Identify which cell holds the provided text, then report its [x, y] central coordinate. 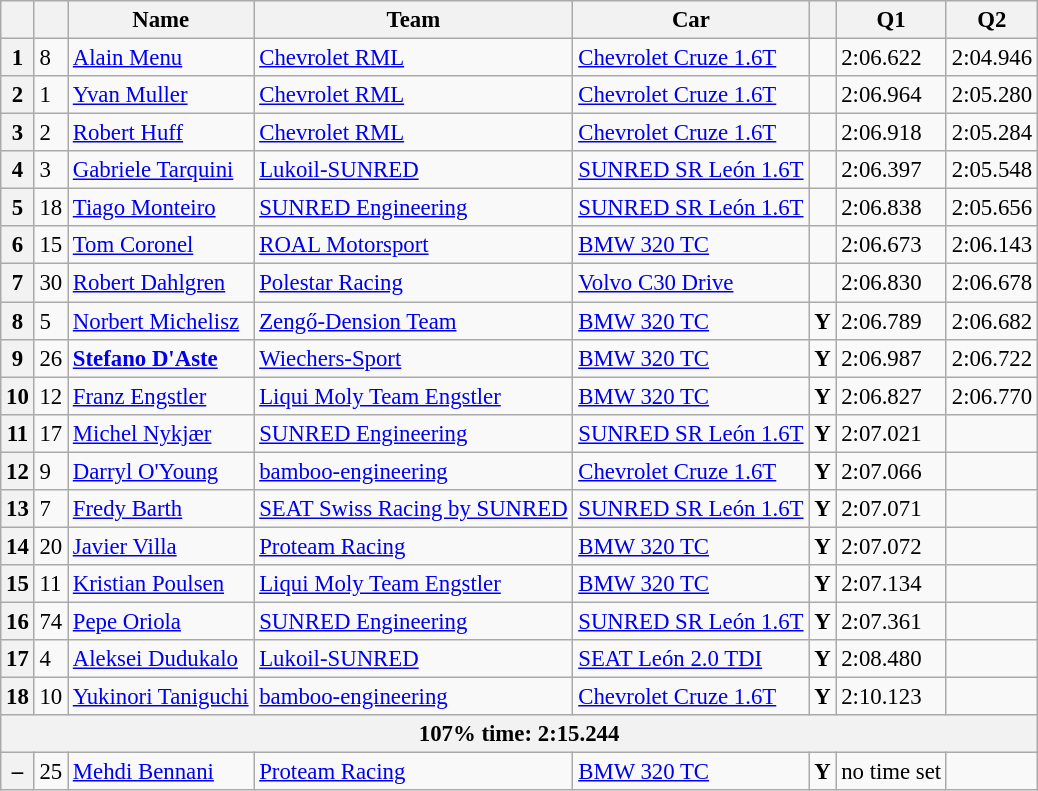
Franz Engstler [161, 396]
Yukinori Taniguchi [161, 697]
2:06.987 [892, 358]
Javier Villa [161, 546]
– [18, 772]
2:04.946 [992, 58]
Car [691, 20]
2:06.678 [992, 283]
2:06.143 [992, 245]
2:10.123 [892, 697]
Wiechers-Sport [414, 358]
2:06.770 [992, 396]
Michel Nykjær [161, 433]
2:07.072 [892, 546]
2:05.284 [992, 133]
ROAL Motorsport [414, 245]
Tiago Monteiro [161, 208]
Tom Coronel [161, 245]
2:07.066 [892, 471]
2:06.622 [892, 58]
2:06.827 [892, 396]
2:06.918 [892, 133]
2:05.656 [992, 208]
30 [50, 283]
Kristian Poulsen [161, 584]
Stefano D'Aste [161, 358]
2:06.397 [892, 170]
2:06.964 [892, 95]
Zengő-Dension Team [414, 321]
Mehdi Bennani [161, 772]
Gabriele Tarquini [161, 170]
74 [50, 621]
Fredy Barth [161, 509]
2:06.682 [992, 321]
Norbert Michelisz [161, 321]
107% time: 2:15.244 [520, 734]
26 [50, 358]
2:05.548 [992, 170]
Pepe Oriola [161, 621]
Darryl O'Young [161, 471]
SEAT León 2.0 TDI [691, 659]
2:06.838 [892, 208]
Team [414, 20]
16 [18, 621]
Q2 [992, 20]
25 [50, 772]
2:08.480 [892, 659]
20 [50, 546]
SEAT Swiss Racing by SUNRED [414, 509]
2:07.361 [892, 621]
14 [18, 546]
no time set [892, 772]
2:07.134 [892, 584]
2:06.722 [992, 358]
2:05.280 [992, 95]
13 [18, 509]
Robert Dahlgren [161, 283]
Aleksei Dudukalo [161, 659]
2:06.673 [892, 245]
2:07.021 [892, 433]
Alain Menu [161, 58]
6 [18, 245]
2:06.830 [892, 283]
Robert Huff [161, 133]
Volvo C30 Drive [691, 283]
Q1 [892, 20]
Name [161, 20]
2:07.071 [892, 509]
2:06.789 [892, 321]
Polestar Racing [414, 283]
Yvan Muller [161, 95]
